Scan for the cell matching the given text and deliver its (X, Y) coordinate at center. 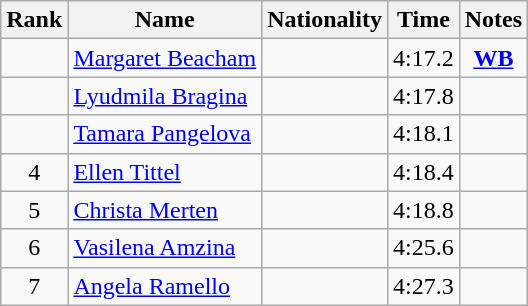
Nationality (325, 20)
4:18.4 (423, 172)
Rank (34, 20)
4:18.1 (423, 134)
Christa Merten (165, 210)
7 (34, 286)
Ellen Tittel (165, 172)
Angela Ramello (165, 286)
Name (165, 20)
Tamara Pangelova (165, 134)
Time (423, 20)
4:17.8 (423, 96)
4:17.2 (423, 58)
4:18.8 (423, 210)
4 (34, 172)
4:25.6 (423, 248)
5 (34, 210)
WB (493, 58)
Vasilena Amzina (165, 248)
Lyudmila Bragina (165, 96)
6 (34, 248)
Margaret Beacham (165, 58)
Notes (493, 20)
4:27.3 (423, 286)
